Return the [x, y] coordinate for the center point of the cell that contains the specified text.  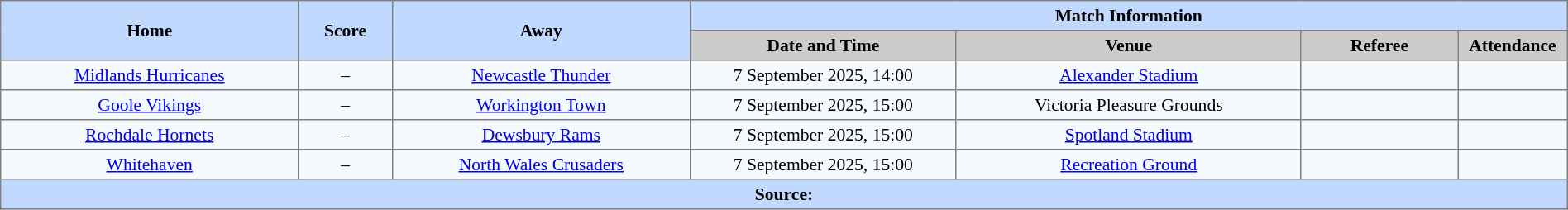
Newcastle Thunder [541, 75]
Date and Time [823, 45]
North Wales Crusaders [541, 165]
Rochdale Hornets [150, 135]
Dewsbury Rams [541, 135]
Venue [1128, 45]
Recreation Ground [1128, 165]
Midlands Hurricanes [150, 75]
Alexander Stadium [1128, 75]
Score [346, 31]
Home [150, 31]
Spotland Stadium [1128, 135]
Referee [1379, 45]
Source: [784, 194]
7 September 2025, 14:00 [823, 75]
Attendance [1513, 45]
Match Information [1128, 16]
Goole Vikings [150, 105]
Workington Town [541, 105]
Whitehaven [150, 165]
Victoria Pleasure Grounds [1128, 105]
Away [541, 31]
